Find where the given text appears and provide that cell's center as (x, y) coordinate. 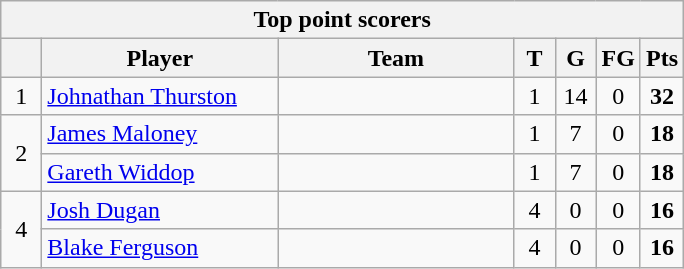
Blake Ferguson (160, 248)
2 (22, 153)
Johnathan Thurston (160, 96)
Pts (662, 58)
G (576, 58)
Josh Dugan (160, 210)
32 (662, 96)
T (534, 58)
Gareth Widdop (160, 172)
Player (160, 58)
Team (396, 58)
14 (576, 96)
FG (618, 58)
James Maloney (160, 134)
Top point scorers (342, 20)
